Extract the [x, y] coordinate from the center of the cell holding the provided text.  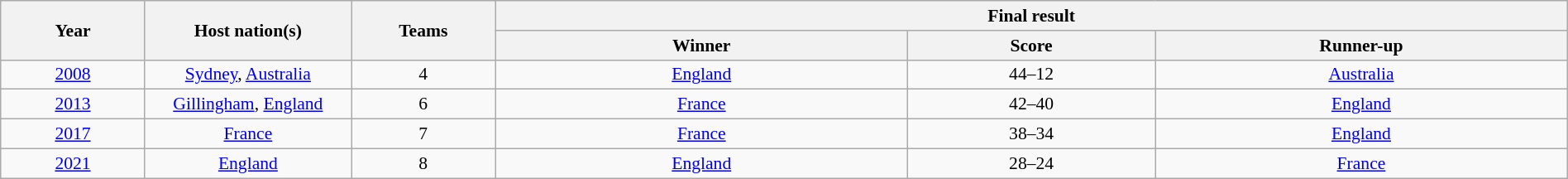
8 [423, 163]
Australia [1361, 75]
2021 [73, 163]
2013 [73, 104]
44–12 [1032, 75]
Final result [1031, 16]
4 [423, 75]
28–24 [1032, 163]
42–40 [1032, 104]
Teams [423, 30]
Winner [701, 46]
Score [1032, 46]
7 [423, 134]
6 [423, 104]
Sydney, Australia [248, 75]
Host nation(s) [248, 30]
Gillingham, England [248, 104]
Year [73, 30]
2008 [73, 75]
Runner-up [1361, 46]
38–34 [1032, 134]
2017 [73, 134]
